Scan for the cell matching the given text and deliver its [X, Y] coordinate at center. 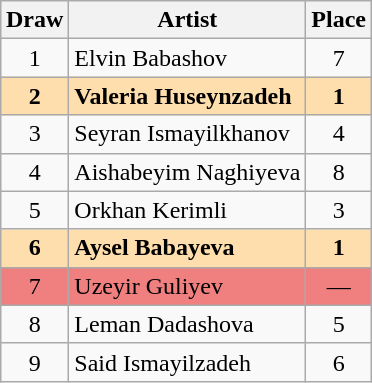
Elvin Babashov [188, 58]
9 [34, 362]
Aishabeyim Naghiyeva [188, 172]
Draw [34, 20]
Orkhan Kerimli [188, 210]
Uzeyir Guliyev [188, 286]
Place [339, 20]
Leman Dadashova [188, 324]
Said Ismayilzadeh [188, 362]
2 [34, 96]
Seyran Ismayilkhanov [188, 134]
Valeria Huseynzadeh [188, 96]
Artist [188, 20]
— [339, 286]
Aysel Babayeva [188, 248]
